From the cell containing the given text, extract its center point as [x, y] coordinate. 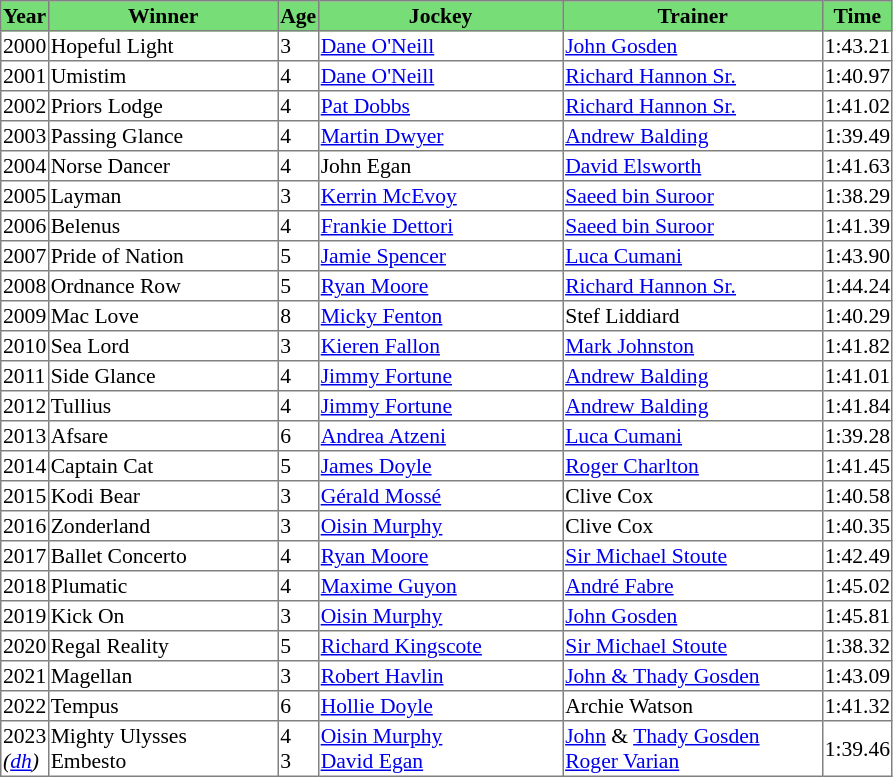
Captain Cat [163, 466]
Winner [163, 16]
2017 [25, 556]
Kerrin McEvoy [440, 196]
2018 [25, 586]
Jockey [440, 16]
1:41.45 [857, 466]
2003 [25, 136]
Archie Watson [693, 706]
1:38.29 [857, 196]
Priors Lodge [163, 106]
Time [857, 16]
Frankie Dettori [440, 226]
Roger Charlton [693, 466]
Sea Lord [163, 346]
1:43.21 [857, 46]
David Elsworth [693, 166]
Gérald Mossé [440, 496]
Kieren Fallon [440, 346]
2013 [25, 436]
1:39.49 [857, 136]
1:42.49 [857, 556]
2011 [25, 376]
Oisin MurphyDavid Egan [440, 749]
1:40.58 [857, 496]
Magellan [163, 676]
1:44.24 [857, 286]
2009 [25, 316]
1:43.09 [857, 676]
Plumatic [163, 586]
Tullius [163, 406]
Richard Kingscote [440, 646]
Pride of Nation [163, 256]
Tempus [163, 706]
2022 [25, 706]
Side Glance [163, 376]
Afsare [163, 436]
1:45.81 [857, 616]
2001 [25, 76]
Andrea Atzeni [440, 436]
1:39.28 [857, 436]
1:40.35 [857, 526]
Mac Love [163, 316]
8 [298, 316]
1:43.90 [857, 256]
1:41.02 [857, 106]
Umistim [163, 76]
2020 [25, 646]
Robert Havlin [440, 676]
Trainer [693, 16]
Year [25, 16]
2019 [25, 616]
Mighty UlyssesEmbesto [163, 749]
John Egan [440, 166]
Hollie Doyle [440, 706]
2000 [25, 46]
Age [298, 16]
1:38.32 [857, 646]
John & Thady Gosden [693, 676]
Pat Dobbs [440, 106]
Jamie Spencer [440, 256]
2016 [25, 526]
Passing Glance [163, 136]
Regal Reality [163, 646]
1:39.46 [857, 749]
2008 [25, 286]
2015 [25, 496]
Ordnance Row [163, 286]
Ballet Concerto [163, 556]
1:41.84 [857, 406]
Maxime Guyon [440, 586]
Belenus [163, 226]
Layman [163, 196]
1:41.82 [857, 346]
Mark Johnston [693, 346]
Martin Dwyer [440, 136]
James Doyle [440, 466]
2010 [25, 346]
2002 [25, 106]
Hopeful Light [163, 46]
Kodi Bear [163, 496]
2023(dh) [25, 749]
2007 [25, 256]
1:41.01 [857, 376]
2005 [25, 196]
2006 [25, 226]
1:45.02 [857, 586]
1:41.32 [857, 706]
1:41.63 [857, 166]
Micky Fenton [440, 316]
André Fabre [693, 586]
1:40.29 [857, 316]
Zonderland [163, 526]
1:40.97 [857, 76]
Stef Liddiard [693, 316]
2004 [25, 166]
John & Thady GosdenRoger Varian [693, 749]
Norse Dancer [163, 166]
1:41.39 [857, 226]
2021 [25, 676]
2012 [25, 406]
Kick On [163, 616]
2014 [25, 466]
43 [298, 749]
